Pinpoint the cell where the given text exists, returning its (X, Y) midpoint coordinate. 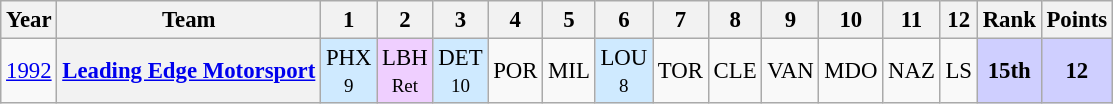
LS (958, 72)
PHX9 (349, 72)
7 (681, 20)
1992 (29, 72)
MIL (569, 72)
LBHRet (405, 72)
CLE (735, 72)
Year (29, 20)
15th (1009, 72)
11 (912, 20)
POR (516, 72)
Points (1076, 20)
LOU8 (624, 72)
TOR (681, 72)
MDO (851, 72)
2 (405, 20)
4 (516, 20)
3 (460, 20)
NAZ (912, 72)
Leading Edge Motorsport (189, 72)
DET10 (460, 72)
10 (851, 20)
8 (735, 20)
9 (790, 20)
5 (569, 20)
VAN (790, 72)
6 (624, 20)
Rank (1009, 20)
1 (349, 20)
Team (189, 20)
